Return (x, y) of the center of cell containing provided text 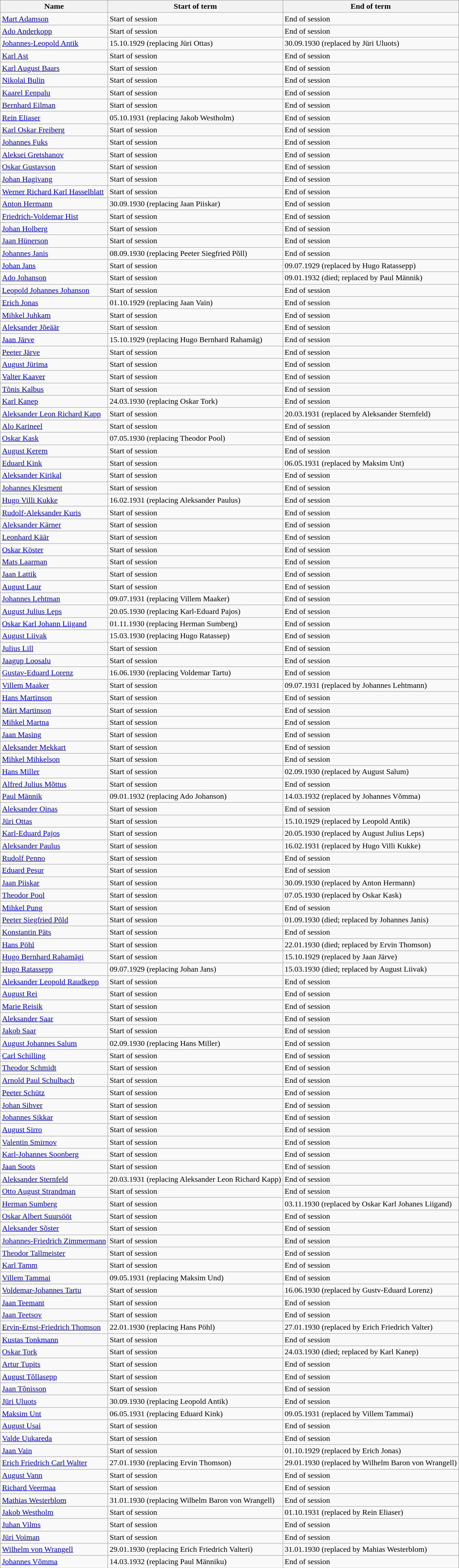
16.06.1930 (replacing Voldemar Tartu) (195, 673)
Aleksander Sõster (54, 1228)
Jaan Järve (54, 340)
Tõnis Kalbus (54, 389)
Johannes-Leopold Antik (54, 43)
Johannes Fuks (54, 142)
August Rei (54, 994)
Anton Hermann (54, 204)
09.07.1929 (replacing Johan Jans) (195, 969)
22.01.1930 (replacing Hans Pöhl) (195, 1327)
30.09.1930 (replacing Leopold Antik) (195, 1401)
Oskar Kask (54, 438)
August Usai (54, 1426)
Mihkel Mihkelson (54, 760)
09.05.1931 (replaced by Villem Tammai) (370, 1414)
Karl-Johannes Soonberg (54, 1155)
Aleksander Saar (54, 1019)
Jaan Hünerson (54, 241)
Voldemar-Johannes Tartu (54, 1290)
03.11.1930 (replaced by Oskar Karl Johanes Liigand) (370, 1204)
Rein Eliaser (54, 117)
Johan Jans (54, 266)
August Julius Leps (54, 611)
Johannes-Friedrich Zimmermann (54, 1241)
Oskar Tork (54, 1352)
07.05.1930 (replaced by Oskar Kask) (370, 895)
Märt Martinson (54, 710)
Mart Adamson (54, 19)
16.02.1931 (replaced by Hugo Villi Kukke) (370, 846)
Oskar Karl Johann Liigand (54, 624)
Rudolf Penno (54, 858)
20.03.1931 (replaced by Aleksander Sternfeld) (370, 414)
02.09.1930 (replaced by August Salum) (370, 772)
Valter Kaaver (54, 377)
Erich Friedrich Carl Walter (54, 1463)
Mats Laarman (54, 562)
Hans Pöhl (54, 945)
Julius Lill (54, 648)
Aleksander Leon Richard Kapp (54, 414)
Leonhard Käär (54, 537)
Marie Reisik (54, 1006)
Theodor Pool (54, 895)
Jaagup Loosalu (54, 661)
15.03.1930 (died; replaced by August Liivak) (370, 969)
Karl Ast (54, 56)
Friedrich-Voldemar Hist (54, 216)
Johannes Võmma (54, 1562)
09.07.1931 (replacing Villem Maaker) (195, 599)
Johan Holberg (54, 229)
Johannes Klesment (54, 488)
August Sirro (54, 1130)
Herman Sumberg (54, 1204)
Mathias Westerblom (54, 1500)
15.10.1929 (replacing Jüri Ottas) (195, 43)
Karl Kanep (54, 401)
Jüri Voiman (54, 1537)
14.03.1932 (replaced by Johannes Võmma) (370, 796)
Werner Richard Karl Hasselblatt (54, 192)
Oskar Köster (54, 550)
Mihkel Martna (54, 722)
Leopold Johannes Johanson (54, 290)
Jaan Piiskar (54, 883)
Konstantin Päts (54, 932)
29.01.1930 (replaced by Wilhelm Baron von Wrangell) (370, 1463)
14.03.1932 (replacing Paul Männiku) (195, 1562)
August Tõllasepp (54, 1377)
Jaan Tõnisson (54, 1389)
August Johannes Salum (54, 1043)
Jakob Saar (54, 1031)
Gustav-Eduard Lorenz (54, 673)
20.05.1930 (replaced by August Julius Leps) (370, 833)
Jaan Soots (54, 1167)
20.05.1930 (replacing Karl-Eduard Pajos) (195, 611)
27.01.1930 (replaced by Erich Friedrich Valter) (370, 1327)
Jaan Vain (54, 1451)
01.11.1930 (replacing Herman Sumberg) (195, 624)
08.09.1930 (replacing Peeter Siegfried Põll) (195, 253)
15.10.1929 (replaced by Jaan Järve) (370, 957)
Kustas Tonkmann (54, 1340)
Alfred Julius Mõttus (54, 784)
24.03.1930 (replacing Oskar Tork) (195, 401)
Jüri Ottas (54, 821)
15.03.1930 (replacing Hugo Ratassep) (195, 636)
Eduard Kink (54, 463)
05.10.1931 (replacing Jakob Westholm) (195, 117)
Aleksei Gretshanov (54, 155)
Peeter Siegfried Põld (54, 920)
Wilhelm von Wrangell (54, 1550)
30.09.1930 (replaced by Jüri Uluots) (370, 43)
09.07.1929 (replaced by Hugo Ratassepp) (370, 266)
20.03.1931 (replacing Aleksander Leon Richard Kapp) (195, 1179)
15.10.1929 (replacing Hugo Bernhard Rahamäg) (195, 340)
31.01.1930 (replacing Wilhelm Baron von Wrangell) (195, 1500)
Richard Veermaa (54, 1488)
Aleksander Leopold Raudkepp (54, 982)
Arnold Paul Schulbach (54, 1080)
Karl-Eduard Pajos (54, 833)
09.01.1932 (died; replaced by Paul Männik) (370, 278)
Ado Johanson (54, 278)
Aleksander Kirikal (54, 475)
Start of term (195, 6)
02.09.1930 (replacing Hans Miller) (195, 1043)
Theodor Schmidt (54, 1068)
August Jürima (54, 365)
15.10.1929 (replaced by Leopold Antik) (370, 821)
Eduard Pesur (54, 870)
August Kerem (54, 451)
Jüri Uluots (54, 1401)
29.01.1930 (replacing Erich Friedrich Valteri) (195, 1550)
Peeter Järve (54, 352)
16.02.1931 (replacing Aleksander Paulus) (195, 500)
16.06.1930 (replaced by Gustv-Eduard Lorenz) (370, 1290)
Hugo Ratassepp (54, 969)
Jaan Teetsov (54, 1315)
06.05.1931 (replacing Eduard Kink) (195, 1414)
End of term (370, 6)
Hugo Villi Kukke (54, 500)
Aleksander Jõeäär (54, 327)
30.09.1930 (replacing Jaan Piiskar) (195, 204)
Jaan Masing (54, 735)
Jakob Westholm (54, 1512)
Mihkel Juhkam (54, 315)
Nikolai Bulin (54, 80)
Aleksander Kärner (54, 525)
Carl Schilling (54, 1056)
Bernhard Eilman (54, 105)
06.05.1931 (replaced by Maksim Unt) (370, 463)
Theodor Tallmeister (54, 1253)
Hans Miller (54, 772)
Oskar Albert Suursööt (54, 1216)
Villem Maaker (54, 685)
09.07.1931 (replaced by Johannes Lehtmann) (370, 685)
Aleksander Oinas (54, 809)
Karl August Baars (54, 68)
Villem Tammai (54, 1278)
Erich Jonas (54, 303)
27.01.1930 (replacing Ervin Thomson) (195, 1463)
01.10.1929 (replaced by Erich Jonas) (370, 1451)
09.01.1932 (replacing Ado Johanson) (195, 796)
Johan Hagivang (54, 179)
Kaarel Eenpalu (54, 93)
22.01.1930 (died; replaced by Ervin Thomson) (370, 945)
24.03.1930 (died; replaced by Karl Kanep) (370, 1352)
Karl Tamm (54, 1265)
Aleksander Mekkart (54, 747)
Paul Männik (54, 796)
Valentin Smirnov (54, 1142)
Peeter Schütz (54, 1093)
09.05.1931 (replacing Maksim Und) (195, 1278)
Johan Sihver (54, 1105)
Johannes Lehtman (54, 599)
August Liivak (54, 636)
Valde Uukareda (54, 1438)
Rudolf-Aleksander Kuris (54, 512)
01.10.1929 (replacing Jaan Vain) (195, 303)
Johannes Sikkar (54, 1117)
Johannes Janis (54, 253)
Karl Oskar Freiberg (54, 130)
01.09.1930 (died; replaced by Johannes Janis) (370, 920)
Ervin-Ernst-Friedrich Thomson (54, 1327)
Hans Martinson (54, 698)
Oskar Gustavson (54, 167)
Alo Karineel (54, 426)
Hugo Bernhard Rahamägi (54, 957)
August Vann (54, 1475)
Mihkel Pung (54, 907)
Jaan Lattik (54, 574)
Ado Anderkopp (54, 31)
August Laur (54, 587)
Jaan Teemant (54, 1302)
Name (54, 6)
Otto August Strandman (54, 1191)
31.01.1930 (replaced by Mahias Westerblom) (370, 1550)
01.10.1931 (replaced by Rein Eliaser) (370, 1512)
Aleksander Paulus (54, 846)
07.05.1930 (replacing Theodor Pool) (195, 438)
Maksim Unt (54, 1414)
30.09.1930 (replaced by Anton Hermann) (370, 883)
Aleksander Sternfeld (54, 1179)
Artur Tupits (54, 1364)
Juhan Vilms (54, 1525)
